Output the [x, y] coordinate of the center of the cell containing the given text.  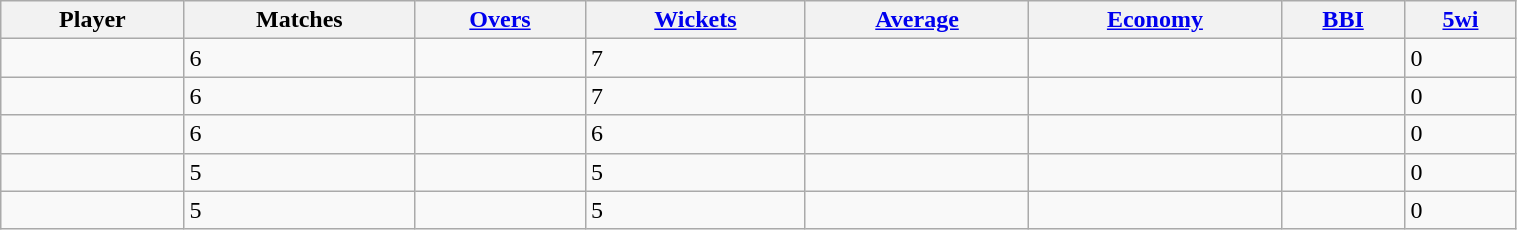
Wickets [695, 20]
Economy [1156, 20]
Matches [300, 20]
BBI [1343, 20]
5wi [1460, 20]
Overs [500, 20]
Player [92, 20]
Average [916, 20]
